Search for the cell housing the specified text and yield its [x, y] center coordinate. 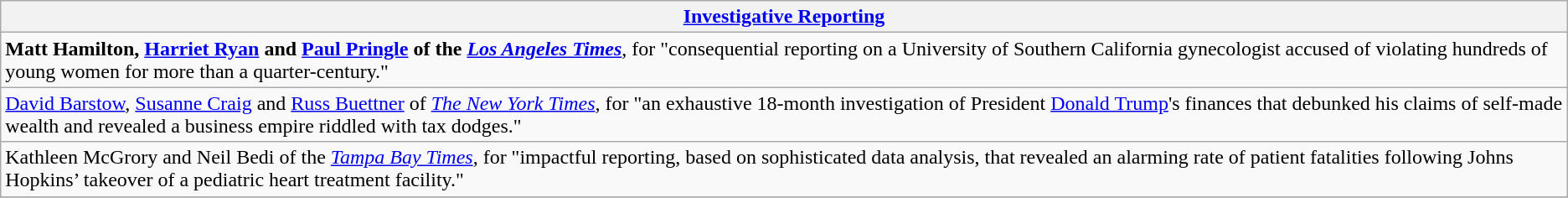
Investigative Reporting [784, 17]
